Identify which cell holds the provided text, then report its [x, y] central coordinate. 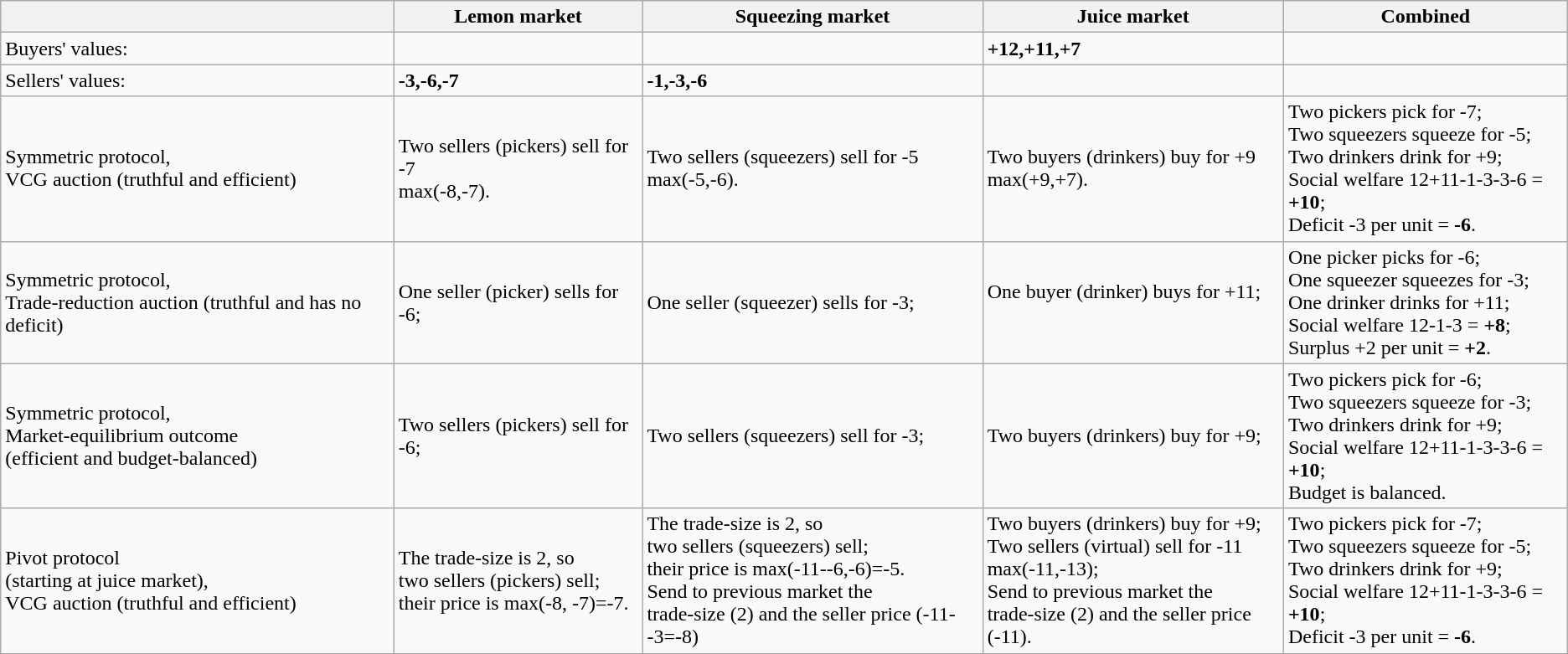
+12,+11,+7 [1132, 49]
Symmetric protocol,Market-equilibrium outcome(efficient and budget-balanced) [198, 435]
Lemon market [518, 17]
Juice market [1132, 17]
Two pickers pick for -6;Two squeezers squeeze for -3;Two drinkers drink for +9;Social welfare 12+11-1-3-3-6 = +10;Budget is balanced. [1426, 435]
Symmetric protocol,Trade-reduction auction (truthful and has no deficit) [198, 302]
Pivot protocol(starting at juice market),VCG auction (truthful and efficient) [198, 581]
Sellers' values: [198, 80]
One picker picks for -6;One squeezer squeezes for -3;One drinker drinks for +11;Social welfare 12-1-3 = +8;Surplus +2 per unit = +2. [1426, 302]
Combined [1426, 17]
One buyer (drinker) buys for +11; [1132, 302]
-3,-6,-7 [518, 80]
Two sellers (squeezers) sell for -5 max(-5,-6). [812, 169]
Two sellers (pickers) sell for -6; [518, 435]
-1,-3,-6 [812, 80]
One seller (squeezer) sells for -3; [812, 302]
Two buyers (drinkers) buy for +9; [1132, 435]
One seller (picker) sells for -6; [518, 302]
The trade-size is 2, sotwo sellers (pickers) sell;their price is max(-8, -7)=-7. [518, 581]
Buyers' values: [198, 49]
Two buyers (drinkers) buy for +9 max(+9,+7). [1132, 169]
Symmetric protocol,VCG auction (truthful and efficient) [198, 169]
Two sellers (pickers) sell for -7 max(-8,-7). [518, 169]
Two sellers (squeezers) sell for -3; [812, 435]
Squeezing market [812, 17]
